From the cell containing the given text, extract its center point as (x, y) coordinate. 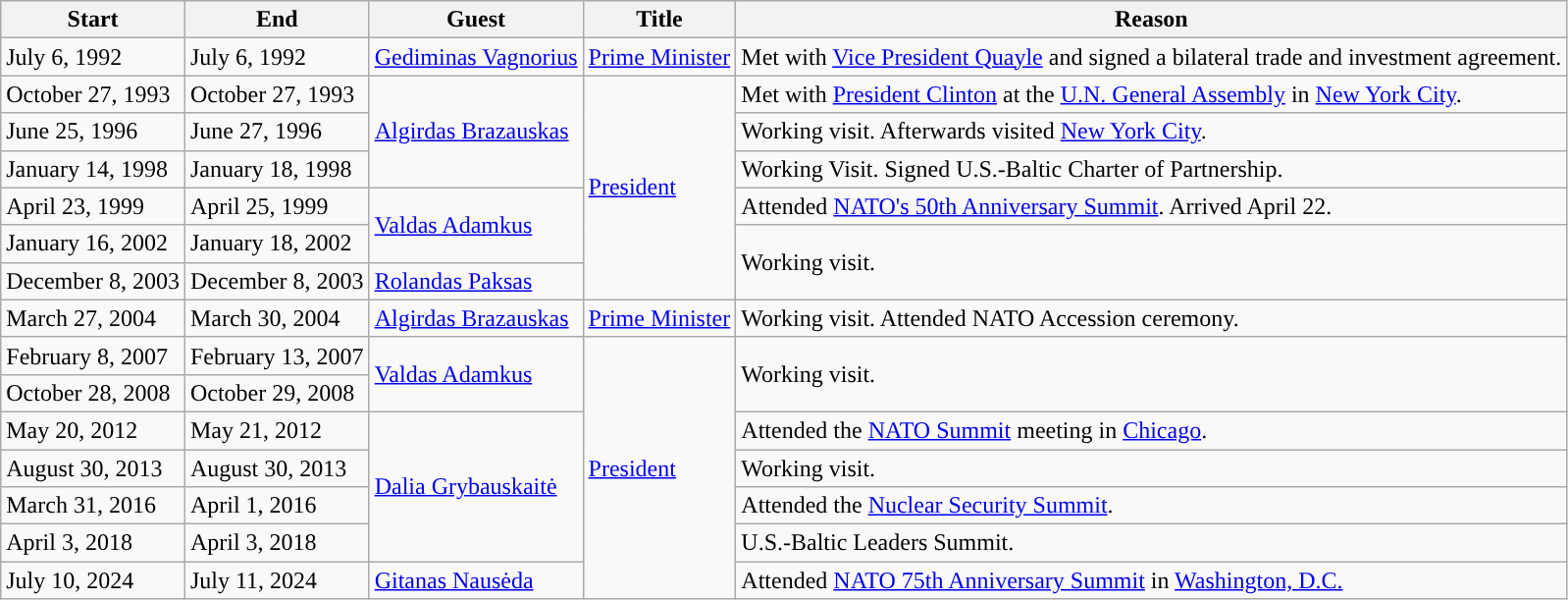
January 14, 1998 (93, 169)
October 28, 2008 (93, 393)
Rolandas Paksas (476, 281)
July 11, 2024 (277, 580)
Working visit. Attended NATO Accession ceremony. (1152, 318)
Met with President Clinton at the U.N. General Assembly in New York City. (1152, 94)
January 16, 2002 (93, 244)
April 1, 2016 (277, 506)
March 30, 2004 (277, 318)
April 23, 1999 (93, 206)
U.S.-Baltic Leaders Summit. (1152, 543)
May 20, 2012 (93, 430)
Working visit. Afterwards visited New York City. (1152, 132)
Gitanas Nausėda (476, 580)
Gediminas Vagnorius (476, 57)
Start (93, 20)
January 18, 2002 (277, 244)
Met with Vice President Quayle and signed a bilateral trade and investment agreement. (1152, 57)
October 29, 2008 (277, 393)
April 25, 1999 (277, 206)
June 27, 1996 (277, 132)
March 31, 2016 (93, 506)
Attended NATO's 50th Anniversary Summit. Arrived April 22. (1152, 206)
May 21, 2012 (277, 430)
February 13, 2007 (277, 355)
July 10, 2024 (93, 580)
Guest (476, 20)
Attended the Nuclear Security Summit. (1152, 506)
June 25, 1996 (93, 132)
Attended the NATO Summit meeting in Chicago. (1152, 430)
February 8, 2007 (93, 355)
March 27, 2004 (93, 318)
January 18, 1998 (277, 169)
Title (659, 20)
Reason (1152, 20)
Attended NATO 75th Anniversary Summit in Washington, D.C. (1152, 580)
End (277, 20)
Dalia Grybauskaitė (476, 486)
Working Visit. Signed U.S.-Baltic Charter of Partnership. (1152, 169)
